Locate the cell with the specified text and output its [x, y] center coordinate. 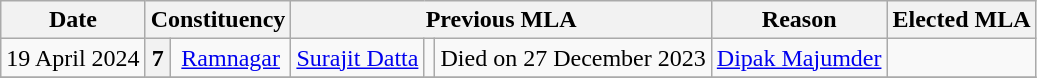
Dipak Majumder [799, 58]
Surajit Datta [358, 58]
7 [158, 58]
Died on 27 December 2023 [573, 58]
Elected MLA [962, 20]
Ramnagar [230, 58]
Reason [799, 20]
Constituency [218, 20]
Previous MLA [501, 20]
Date [73, 20]
19 April 2024 [73, 58]
